Determine the [x, y] coordinate at the center of the cell enclosing the given text.  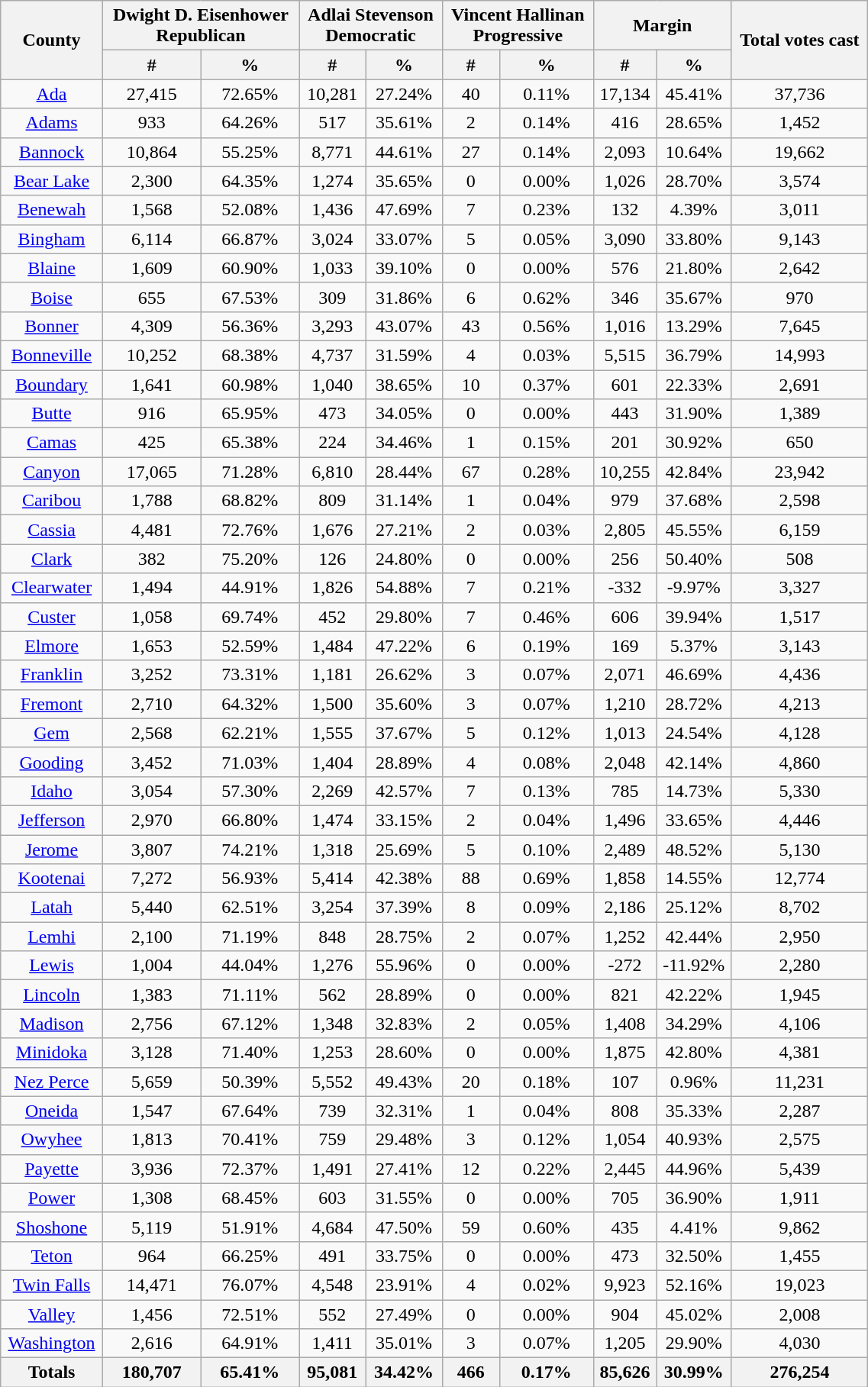
3,143 [800, 646]
Oneida [52, 1111]
31.86% [405, 297]
Power [52, 1198]
126 [333, 559]
66.80% [250, 820]
-332 [624, 588]
5,439 [800, 1169]
62.51% [250, 908]
7,645 [800, 326]
47.69% [405, 210]
5.37% [694, 646]
9,862 [800, 1227]
4,213 [800, 704]
Totals [52, 1372]
1,348 [333, 1024]
71.03% [250, 762]
40 [470, 94]
0.13% [547, 791]
8,702 [800, 908]
69.74% [250, 617]
28.60% [405, 1053]
Bonneville [52, 355]
650 [800, 443]
Lincoln [52, 995]
7,272 [151, 879]
224 [333, 443]
28.72% [694, 704]
9,143 [800, 239]
Madison [52, 1024]
44.61% [405, 152]
759 [333, 1140]
3,254 [333, 908]
Franklin [52, 675]
38.65% [405, 384]
2,008 [800, 1314]
601 [624, 384]
2,048 [624, 762]
Benewah [52, 210]
37.39% [405, 908]
Latah [52, 908]
2,100 [151, 937]
31.55% [405, 1198]
1,181 [333, 675]
1,389 [800, 414]
916 [151, 414]
28.70% [694, 181]
1,205 [624, 1343]
169 [624, 646]
59 [470, 1227]
62.21% [250, 733]
46.69% [694, 675]
2,489 [624, 850]
1,452 [800, 123]
0.02% [547, 1285]
72.51% [250, 1314]
Dwight D. EisenhowerRepublican [200, 26]
1,494 [151, 588]
3,293 [333, 326]
576 [624, 268]
28.65% [694, 123]
71.19% [250, 937]
1,040 [333, 384]
76.07% [250, 1285]
5,130 [800, 850]
1,813 [151, 1140]
14.55% [694, 879]
68.45% [250, 1198]
51.91% [250, 1227]
29.90% [694, 1343]
1,274 [333, 181]
34.42% [405, 1372]
1,945 [800, 995]
26.62% [405, 675]
4,737 [333, 355]
31.59% [405, 355]
14,471 [151, 1285]
14.73% [694, 791]
382 [151, 559]
32.31% [405, 1111]
1,555 [333, 733]
10.64% [694, 152]
180,707 [151, 1372]
1,676 [333, 530]
71.11% [250, 995]
1,911 [800, 1198]
0.09% [547, 908]
64.35% [250, 181]
64.91% [250, 1343]
65.95% [250, 414]
0.22% [547, 1169]
42.22% [694, 995]
20 [470, 1082]
Boundary [52, 384]
5,330 [800, 791]
Kootenai [52, 879]
33.65% [694, 820]
47.50% [405, 1227]
27.49% [405, 1314]
3,128 [151, 1053]
Lewis [52, 966]
23.91% [405, 1285]
12 [470, 1169]
35.67% [694, 297]
1,609 [151, 268]
33.07% [405, 239]
42.80% [694, 1053]
44.04% [250, 966]
1,013 [624, 733]
3,024 [333, 239]
3,252 [151, 675]
49.43% [405, 1082]
1,653 [151, 646]
13.29% [694, 326]
0.96% [694, 1082]
2,269 [333, 791]
416 [624, 123]
95,081 [333, 1372]
Blaine [52, 268]
66.87% [250, 239]
1,004 [151, 966]
44.91% [250, 588]
970 [800, 297]
1,858 [624, 879]
Caribou [52, 501]
48.52% [694, 850]
27 [470, 152]
809 [333, 501]
Custer [52, 617]
5,440 [151, 908]
5,515 [624, 355]
Payette [52, 1169]
42.57% [405, 791]
68.82% [250, 501]
3,054 [151, 791]
1,210 [624, 704]
35.01% [405, 1343]
2,756 [151, 1024]
71.28% [250, 472]
11,231 [800, 1082]
70.41% [250, 1140]
107 [624, 1082]
Teton [52, 1256]
Ada [52, 94]
Lemhi [52, 937]
3,936 [151, 1169]
552 [333, 1314]
6,159 [800, 530]
17,134 [624, 94]
0.23% [547, 210]
1,033 [333, 268]
39.10% [405, 268]
4.39% [694, 210]
28.75% [405, 937]
562 [333, 995]
12,774 [800, 879]
0.10% [547, 850]
37,736 [800, 94]
34.46% [405, 443]
933 [151, 123]
25.69% [405, 850]
Jefferson [52, 820]
452 [333, 617]
27.21% [405, 530]
1,517 [800, 617]
0.15% [547, 443]
45.55% [694, 530]
2,691 [800, 384]
2,280 [800, 966]
6,810 [333, 472]
2,616 [151, 1343]
1,568 [151, 210]
1,491 [333, 1169]
14,993 [800, 355]
72.76% [250, 530]
52.16% [694, 1285]
2,300 [151, 181]
43.07% [405, 326]
491 [333, 1256]
5,414 [333, 879]
36.90% [694, 1198]
1,383 [151, 995]
32.50% [694, 1256]
1,436 [333, 210]
19,662 [800, 152]
39.94% [694, 617]
3,452 [151, 762]
35.61% [405, 123]
29.48% [405, 1140]
1,788 [151, 501]
4,446 [800, 820]
60.90% [250, 268]
3,574 [800, 181]
1,404 [333, 762]
27.41% [405, 1169]
2,186 [624, 908]
2,575 [800, 1140]
3,090 [624, 239]
42.14% [694, 762]
66.25% [250, 1256]
201 [624, 443]
1,826 [333, 588]
1,054 [624, 1140]
73.31% [250, 675]
1,016 [624, 326]
Clark [52, 559]
2,093 [624, 152]
6,114 [151, 239]
606 [624, 617]
Gooding [52, 762]
34.29% [694, 1024]
67.12% [250, 1024]
33.75% [405, 1256]
30.99% [694, 1372]
10,281 [333, 94]
67.64% [250, 1111]
3,011 [800, 210]
517 [333, 123]
979 [624, 501]
0.17% [547, 1372]
52.59% [250, 646]
27.24% [405, 94]
85,626 [624, 1372]
705 [624, 1198]
28.44% [405, 472]
4,684 [333, 1227]
36.79% [694, 355]
31.14% [405, 501]
1,456 [151, 1314]
72.37% [250, 1169]
4,030 [800, 1343]
44.96% [694, 1169]
9,923 [624, 1285]
1,496 [624, 820]
0.37% [547, 384]
65.38% [250, 443]
4,309 [151, 326]
2,445 [624, 1169]
Bear Lake [52, 181]
1,500 [333, 704]
5,552 [333, 1082]
56.93% [250, 879]
1,253 [333, 1053]
0.56% [547, 326]
1,318 [333, 850]
5,659 [151, 1082]
55.25% [250, 152]
31.90% [694, 414]
785 [624, 791]
739 [333, 1111]
443 [624, 414]
0.08% [547, 762]
25.12% [694, 908]
Minidoka [52, 1053]
1,252 [624, 937]
Bonner [52, 326]
4.41% [694, 1227]
0.11% [547, 94]
Washington [52, 1343]
27,415 [151, 94]
10,864 [151, 152]
Fremont [52, 704]
64.26% [250, 123]
10,255 [624, 472]
0.19% [547, 646]
74.21% [250, 850]
64.32% [250, 704]
29.80% [405, 617]
35.60% [405, 704]
808 [624, 1111]
4,548 [333, 1285]
45.02% [694, 1314]
Clearwater [52, 588]
Canyon [52, 472]
508 [800, 559]
435 [624, 1227]
2,642 [800, 268]
Adlai StevensonDemocratic [371, 26]
17,065 [151, 472]
67 [470, 472]
Nez Perce [52, 1082]
10,252 [151, 355]
8 [470, 908]
65.41% [250, 1372]
603 [333, 1198]
0.28% [547, 472]
60.98% [250, 384]
-9.97% [694, 588]
2,950 [800, 937]
Margin [663, 26]
35.33% [694, 1111]
50.40% [694, 559]
75.20% [250, 559]
54.88% [405, 588]
71.40% [250, 1053]
Bannock [52, 152]
0.21% [547, 588]
-272 [624, 966]
848 [333, 937]
19,023 [800, 1285]
47.22% [405, 646]
0.62% [547, 297]
1,875 [624, 1053]
1,026 [624, 181]
256 [624, 559]
23,942 [800, 472]
1,058 [151, 617]
68.38% [250, 355]
0.60% [547, 1227]
Owyhee [52, 1140]
5,119 [151, 1227]
2,710 [151, 704]
Twin Falls [52, 1285]
24.54% [694, 733]
42.38% [405, 879]
10 [470, 384]
37.68% [694, 501]
67.53% [250, 297]
3,807 [151, 850]
88 [470, 879]
72.65% [250, 94]
40.93% [694, 1140]
Shoshone [52, 1227]
Boise [52, 297]
56.36% [250, 326]
37.67% [405, 733]
904 [624, 1314]
4,128 [800, 733]
4,860 [800, 762]
Vincent HallinanProgressive [518, 26]
2,568 [151, 733]
3,327 [800, 588]
-11.92% [694, 966]
Gem [52, 733]
Jerome [52, 850]
52.08% [250, 210]
4,106 [800, 1024]
8,771 [333, 152]
346 [624, 297]
Adams [52, 123]
Idaho [52, 791]
1,276 [333, 966]
276,254 [800, 1372]
County [52, 40]
50.39% [250, 1082]
1,484 [333, 646]
1,547 [151, 1111]
0.46% [547, 617]
0.18% [547, 1082]
Bingham [52, 239]
1,308 [151, 1198]
Cassia [52, 530]
821 [624, 995]
34.05% [405, 414]
0.69% [547, 879]
1,408 [624, 1024]
964 [151, 1256]
4,381 [800, 1053]
2,970 [151, 820]
1,474 [333, 820]
466 [470, 1372]
32.83% [405, 1024]
1,641 [151, 384]
Valley [52, 1314]
Camas [52, 443]
2,287 [800, 1111]
2,598 [800, 501]
Elmore [52, 646]
4,436 [800, 675]
55.96% [405, 966]
4,481 [151, 530]
655 [151, 297]
45.41% [694, 94]
33.15% [405, 820]
30.92% [694, 443]
24.80% [405, 559]
42.84% [694, 472]
1,455 [800, 1256]
33.80% [694, 239]
425 [151, 443]
57.30% [250, 791]
22.33% [694, 384]
35.65% [405, 181]
2,071 [624, 675]
43 [470, 326]
1,411 [333, 1343]
42.44% [694, 937]
309 [333, 297]
Butte [52, 414]
2,805 [624, 530]
Total votes cast [800, 40]
21.80% [694, 268]
132 [624, 210]
